Detect which cell encompasses the target text, then output its (X, Y) center coordinate. 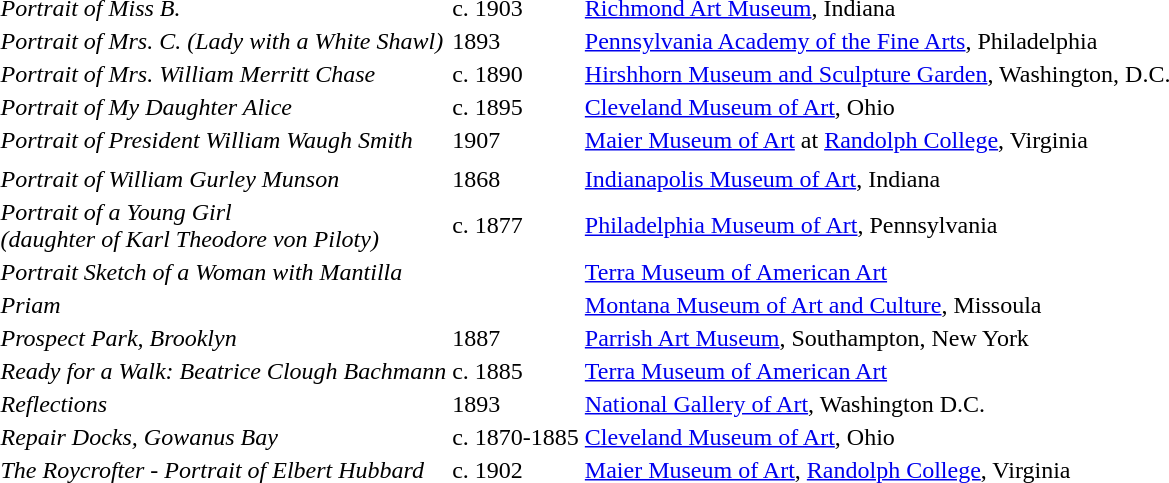
c. 1885 (516, 371)
1887 (516, 338)
c. 1877 (516, 226)
1907 (516, 140)
c. 1890 (516, 74)
1868 (516, 179)
c. 1870-1885 (516, 437)
c. 1895 (516, 107)
